Determine the (X, Y) coordinate at the center of the cell enclosing the given text.  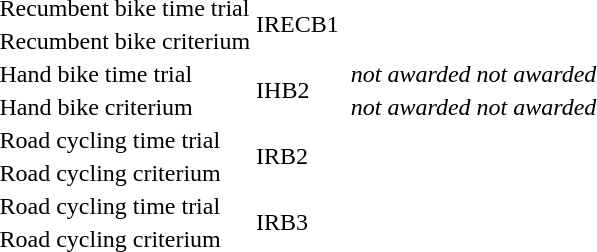
IHB2 (298, 90)
IRB2 (298, 156)
